Determine the [x, y] coordinate at the center of the cell enclosing the given text.  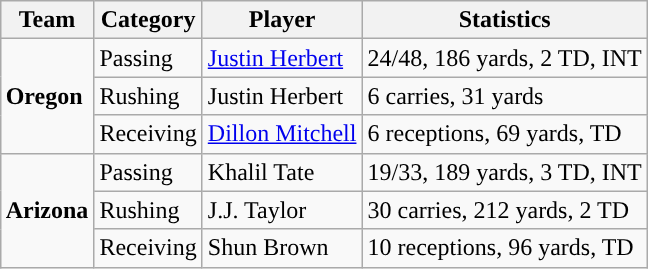
Oregon [47, 96]
24/48, 186 yards, 2 TD, INT [504, 58]
6 carries, 31 yards [504, 96]
Khalil Tate [282, 172]
19/33, 189 yards, 3 TD, INT [504, 172]
30 carries, 212 yards, 2 TD [504, 210]
Dillon Mitchell [282, 134]
Player [282, 20]
Shun Brown [282, 248]
Team [47, 20]
10 receptions, 96 yards, TD [504, 248]
6 receptions, 69 yards, TD [504, 134]
Arizona [47, 210]
Statistics [504, 20]
Category [148, 20]
J.J. Taylor [282, 210]
